Extract the [x, y] coordinate from the center of the cell holding the provided text.  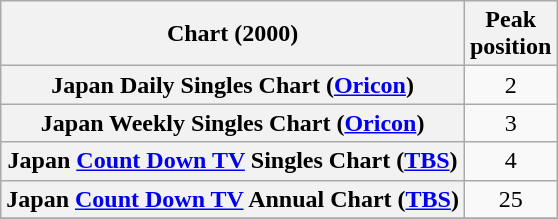
25 [510, 199]
Japan Daily Singles Chart (Oricon) [233, 85]
3 [510, 123]
Japan Count Down TV Annual Chart (TBS) [233, 199]
4 [510, 161]
Peakposition [510, 34]
Chart (2000) [233, 34]
Japan Weekly Singles Chart (Oricon) [233, 123]
2 [510, 85]
Japan Count Down TV Singles Chart (TBS) [233, 161]
